Pinpoint the cell where the given text exists, returning its [x, y] midpoint coordinate. 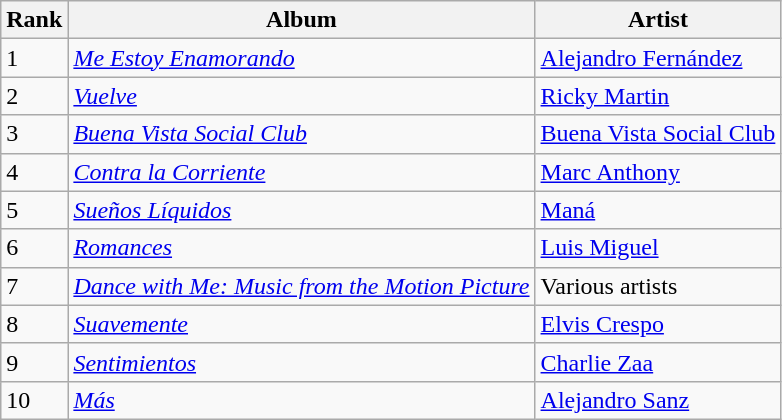
7 [34, 286]
Various artists [658, 286]
6 [34, 248]
5 [34, 210]
Romances [302, 248]
1 [34, 58]
Contra la Corriente [302, 172]
3 [34, 134]
Dance with Me: Music from the Motion Picture [302, 286]
Ricky Martin [658, 96]
Suavemente [302, 324]
Más [302, 400]
Vuelve [302, 96]
4 [34, 172]
Sueños Líquidos [302, 210]
Charlie Zaa [658, 362]
10 [34, 400]
Marc Anthony [658, 172]
Alejandro Sanz [658, 400]
Maná [658, 210]
Artist [658, 20]
Rank [34, 20]
Album [302, 20]
Luis Miguel [658, 248]
2 [34, 96]
Alejandro Fernández [658, 58]
8 [34, 324]
9 [34, 362]
Me Estoy Enamorando [302, 58]
Sentimientos [302, 362]
Elvis Crespo [658, 324]
